Scan for the cell matching the given text and deliver its [X, Y] coordinate at center. 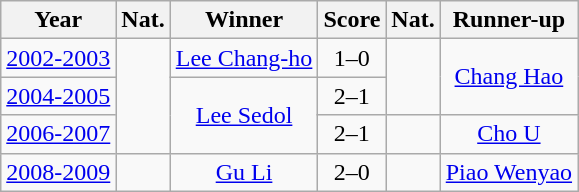
Year [58, 20]
Score [352, 20]
Runner-up [508, 20]
2002-2003 [58, 58]
Lee Sedol [244, 115]
2004-2005 [58, 96]
Gu Li [244, 172]
Chang Hao [508, 77]
Cho U [508, 134]
Piao Wenyao [508, 172]
2–0 [352, 172]
2006-2007 [58, 134]
Winner [244, 20]
1–0 [352, 58]
Lee Chang-ho [244, 58]
2008-2009 [58, 172]
